Search for the cell housing the specified text and yield its [X, Y] center coordinate. 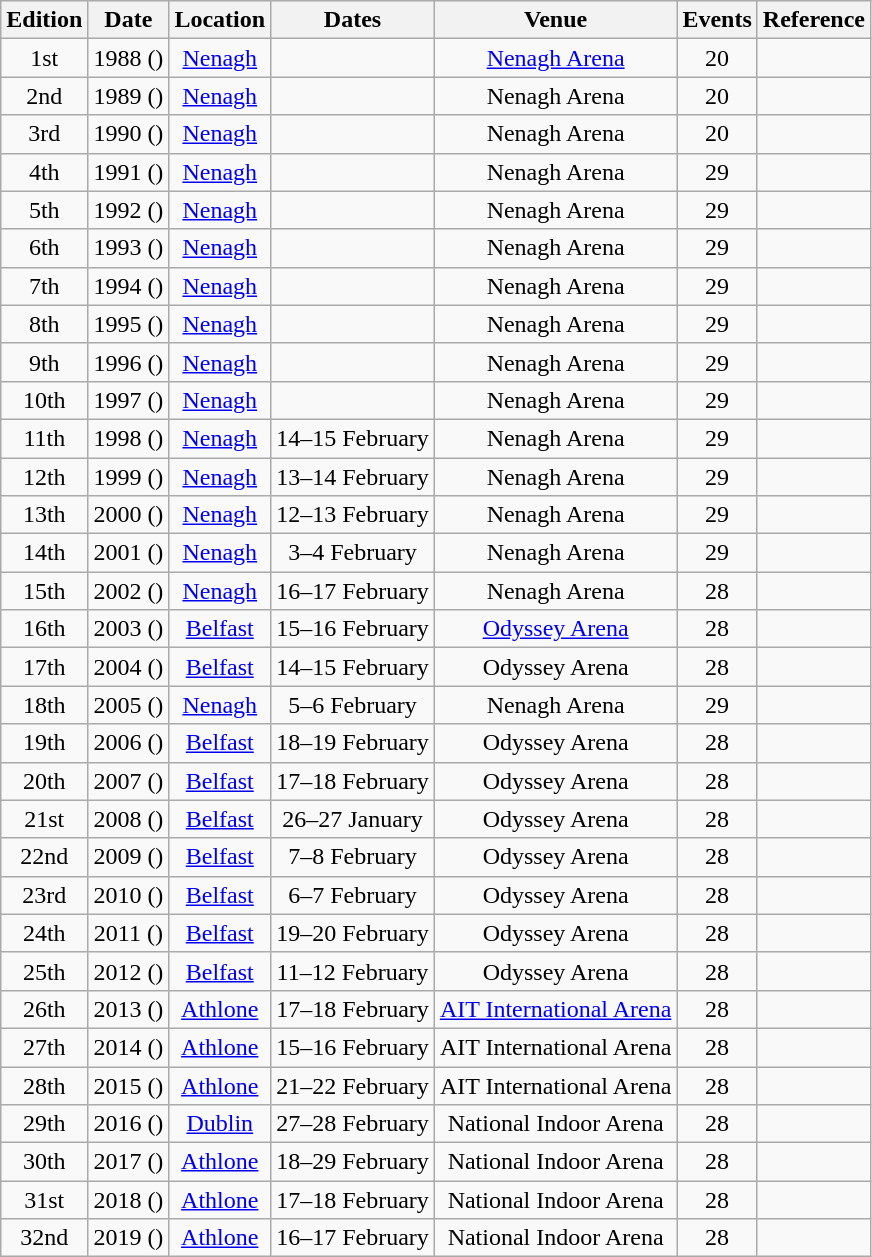
2009 () [128, 857]
3–4 February [353, 553]
26th [44, 1009]
2016 () [128, 1124]
2002 () [128, 591]
18th [44, 705]
27–28 February [353, 1124]
5–6 February [353, 705]
17th [44, 667]
1996 () [128, 362]
2006 () [128, 743]
12–13 February [353, 515]
1989 () [128, 96]
2018 () [128, 1200]
Location [220, 20]
1990 () [128, 134]
1997 () [128, 400]
23rd [44, 895]
19–20 February [353, 933]
21–22 February [353, 1085]
15th [44, 591]
28th [44, 1085]
Edition [44, 20]
1995 () [128, 324]
1994 () [128, 286]
18–29 February [353, 1162]
20th [44, 781]
2017 () [128, 1162]
Date [128, 20]
31st [44, 1200]
11th [44, 438]
13th [44, 515]
32nd [44, 1238]
13–14 February [353, 477]
2014 () [128, 1047]
Dates [353, 20]
10th [44, 400]
2004 () [128, 667]
2008 () [128, 819]
7th [44, 286]
2007 () [128, 781]
30th [44, 1162]
1991 () [128, 172]
2001 () [128, 553]
7–8 February [353, 857]
1988 () [128, 58]
26–27 January [353, 819]
2019 () [128, 1238]
9th [44, 362]
14th [44, 553]
11–12 February [353, 971]
24th [44, 933]
5th [44, 210]
2010 () [128, 895]
18–19 February [353, 743]
2012 () [128, 971]
Dublin [220, 1124]
1992 () [128, 210]
19th [44, 743]
1st [44, 58]
1999 () [128, 477]
25th [44, 971]
Venue [556, 20]
Reference [814, 20]
6th [44, 248]
2000 () [128, 515]
2nd [44, 96]
2011 () [128, 933]
2003 () [128, 629]
16th [44, 629]
1993 () [128, 248]
22nd [44, 857]
29th [44, 1124]
1998 () [128, 438]
3rd [44, 134]
21st [44, 819]
8th [44, 324]
6–7 February [353, 895]
2005 () [128, 705]
2013 () [128, 1009]
27th [44, 1047]
Events [717, 20]
12th [44, 477]
4th [44, 172]
2015 () [128, 1085]
